Extract the [X, Y] coordinate from the center of the cell holding the provided text.  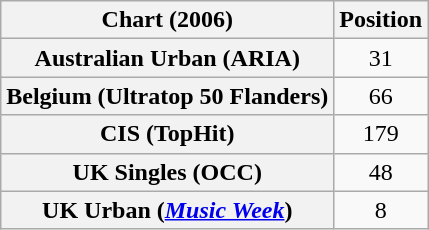
Belgium (Ultratop 50 Flanders) [168, 96]
Australian Urban (ARIA) [168, 58]
UK Singles (OCC) [168, 172]
66 [381, 96]
CIS (TopHit) [168, 134]
48 [381, 172]
Position [381, 20]
UK Urban (Music Week) [168, 210]
31 [381, 58]
Chart (2006) [168, 20]
8 [381, 210]
179 [381, 134]
